Scan for the cell matching the given text and deliver its (X, Y) coordinate at center. 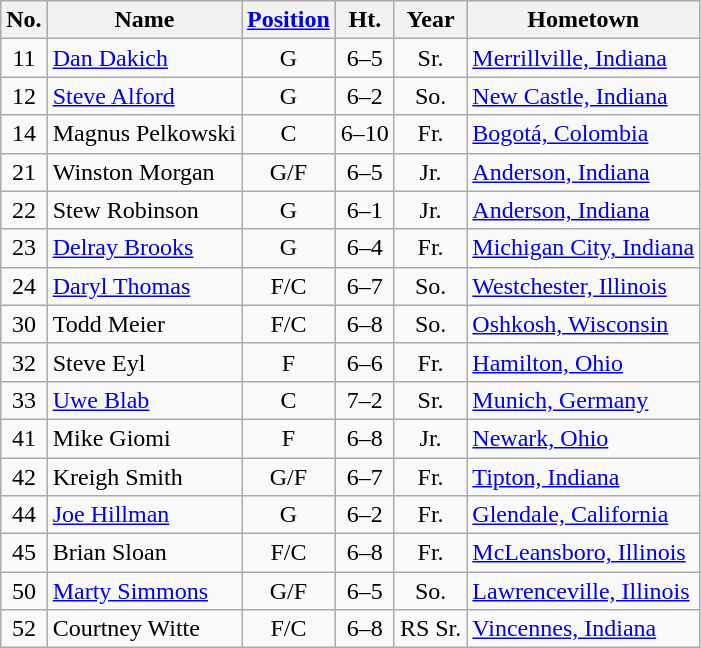
Year (430, 20)
30 (24, 324)
Position (289, 20)
Michigan City, Indiana (584, 248)
New Castle, Indiana (584, 96)
6–4 (364, 248)
6–1 (364, 210)
Uwe Blab (144, 400)
Vincennes, Indiana (584, 629)
41 (24, 438)
50 (24, 591)
32 (24, 362)
Mike Giomi (144, 438)
Todd Meier (144, 324)
Courtney Witte (144, 629)
Munich, Germany (584, 400)
Brian Sloan (144, 553)
23 (24, 248)
33 (24, 400)
7–2 (364, 400)
RS Sr. (430, 629)
Glendale, California (584, 515)
Steve Eyl (144, 362)
22 (24, 210)
14 (24, 134)
24 (24, 286)
Delray Brooks (144, 248)
Stew Robinson (144, 210)
Westchester, Illinois (584, 286)
52 (24, 629)
45 (24, 553)
Hamilton, Ohio (584, 362)
Magnus Pelkowski (144, 134)
12 (24, 96)
Hometown (584, 20)
Merrillville, Indiana (584, 58)
Steve Alford (144, 96)
Name (144, 20)
Bogotá, Colombia (584, 134)
Winston Morgan (144, 172)
Newark, Ohio (584, 438)
Daryl Thomas (144, 286)
6–10 (364, 134)
Dan Dakich (144, 58)
Marty Simmons (144, 591)
21 (24, 172)
42 (24, 477)
Joe Hillman (144, 515)
11 (24, 58)
Oshkosh, Wisconsin (584, 324)
6–6 (364, 362)
44 (24, 515)
Ht. (364, 20)
McLeansboro, Illinois (584, 553)
Lawrenceville, Illinois (584, 591)
Kreigh Smith (144, 477)
Tipton, Indiana (584, 477)
No. (24, 20)
